Find where the given text appears and provide that cell's center as [X, Y] coordinate. 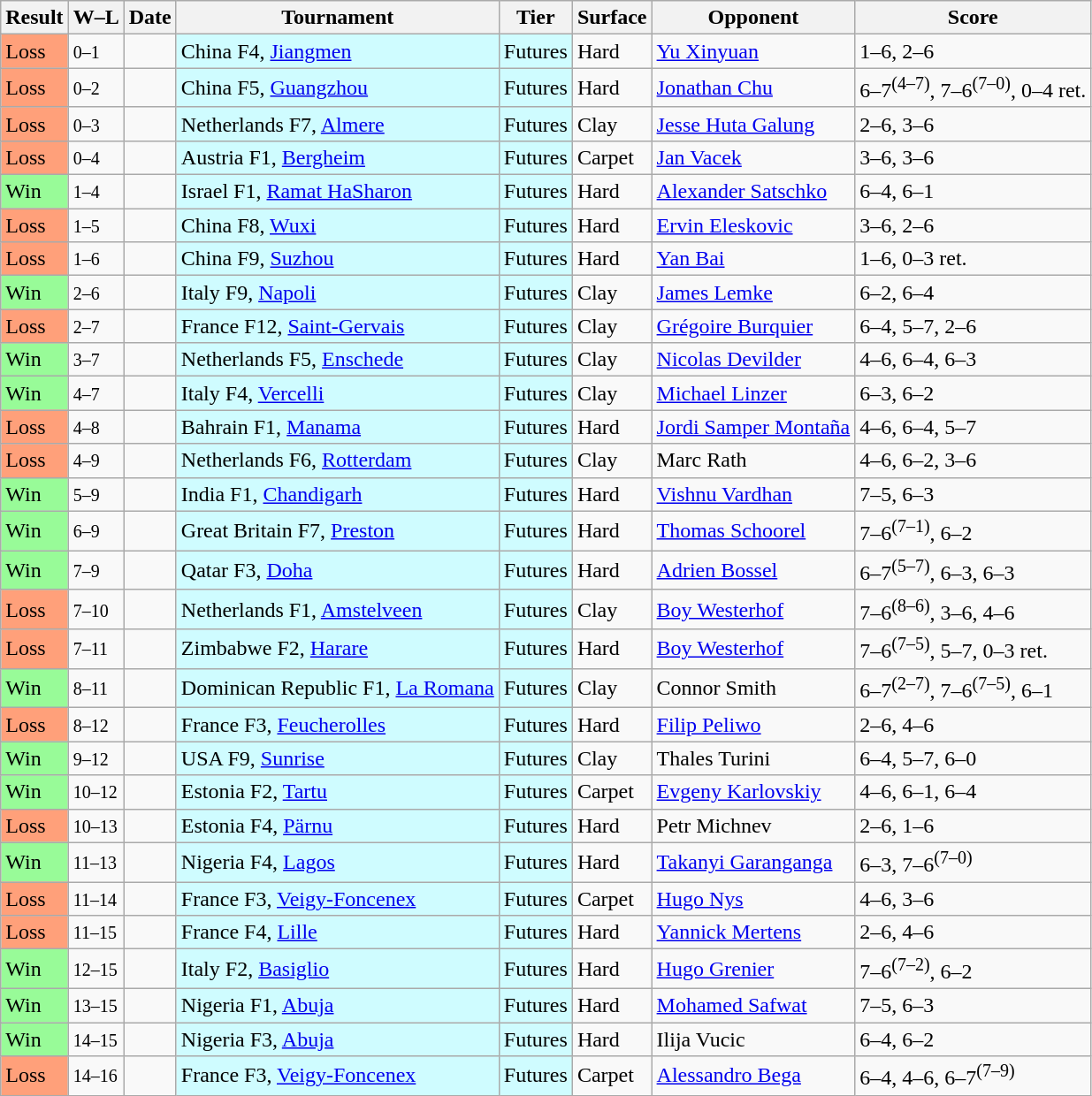
11–15 [95, 932]
Nigeria F3, Abuja [338, 1039]
1–4 [95, 192]
3–6, 2–6 [973, 225]
Bahrain F1, Manama [338, 427]
6–4, 6–1 [973, 192]
Jesse Huta Galung [753, 124]
4–6, 6–2, 3–6 [973, 460]
3–6, 3–6 [973, 157]
6–7(2–7), 7–6(7–5), 6–1 [973, 688]
2–6 [95, 293]
7–6(7–2), 6–2 [973, 969]
2–7 [95, 326]
China F4, Jiangmen [338, 51]
7–10 [95, 610]
Hugo Nys [753, 899]
7–6(8–6), 3–6, 4–6 [973, 610]
1–6, 2–6 [973, 51]
7–11 [95, 649]
Score [973, 18]
6–9 [95, 530]
6–7(5–7), 6–3, 6–3 [973, 571]
6–4, 5–7, 6–0 [973, 758]
11–13 [95, 863]
11–14 [95, 899]
Nigeria F1, Abuja [338, 1005]
Italy F4, Vercelli [338, 393]
13–15 [95, 1005]
7–6(7–1), 6–2 [973, 530]
Alessandro Bega [753, 1077]
Israel F1, Ramat HaSharon [338, 192]
6–4, 4–6, 6–7(7–9) [973, 1077]
Date [150, 18]
4–7 [95, 393]
6–3, 6–2 [973, 393]
France F12, Saint-Gervais [338, 326]
Mohamed Safwat [753, 1005]
W–L [95, 18]
Alexander Satschko [753, 192]
Adrien Bossel [753, 571]
9–12 [95, 758]
Yannick Mertens [753, 932]
4–6, 6–4, 5–7 [973, 427]
Evgeny Karlovskiy [753, 792]
Nigeria F4, Lagos [338, 863]
Nicolas Devilder [753, 360]
Estonia F4, Pärnu [338, 826]
1–6, 0–3 ret. [973, 259]
10–12 [95, 792]
Thomas Schoorel [753, 530]
Takanyi Garanganga [753, 863]
Netherlands F5, Enschede [338, 360]
India F1, Chandigarh [338, 494]
6–3, 7–6(7–0) [973, 863]
4–6, 3–6 [973, 899]
Italy F9, Napoli [338, 293]
6–4, 6–2 [973, 1039]
1–5 [95, 225]
Estonia F2, Tartu [338, 792]
James Lemke [753, 293]
Jordi Samper Montaña [753, 427]
Italy F2, Basiglio [338, 969]
14–16 [95, 1077]
8–12 [95, 725]
Netherlands F1, Amstelveen [338, 610]
0–3 [95, 124]
4–6, 6–1, 6–4 [973, 792]
2–6, 1–6 [973, 826]
6–7(4–7), 7–6(7–0), 0–4 ret. [973, 88]
Netherlands F7, Almere [338, 124]
12–15 [95, 969]
Tournament [338, 18]
1–6 [95, 259]
7–6(7–5), 5–7, 0–3 ret. [973, 649]
Petr Michnev [753, 826]
Netherlands F6, Rotterdam [338, 460]
China F5, Guangzhou [338, 88]
Qatar F3, Doha [338, 571]
Marc Rath [753, 460]
7–9 [95, 571]
China F9, Suzhou [338, 259]
Ervin Eleskovic [753, 225]
4–6, 6–4, 6–3 [973, 360]
Opponent [753, 18]
Vishnu Vardhan [753, 494]
Result [34, 18]
4–8 [95, 427]
Yan Bai [753, 259]
France F3, Feucherolles [338, 725]
Dominican Republic F1, La Romana [338, 688]
6–4, 5–7, 2–6 [973, 326]
Yu Xinyuan [753, 51]
Thales Turini [753, 758]
USA F9, Sunrise [338, 758]
Great Britain F7, Preston [338, 530]
Filip Peliwo [753, 725]
China F8, Wuxi [338, 225]
Surface [612, 18]
6–2, 6–4 [973, 293]
0–2 [95, 88]
Connor Smith [753, 688]
Michael Linzer [753, 393]
Tier [536, 18]
Austria F1, Bergheim [338, 157]
2–6, 3–6 [973, 124]
8–11 [95, 688]
Jan Vacek [753, 157]
0–4 [95, 157]
Zimbabwe F2, Harare [338, 649]
Grégoire Burquier [753, 326]
14–15 [95, 1039]
4–9 [95, 460]
France F4, Lille [338, 932]
Hugo Grenier [753, 969]
Jonathan Chu [753, 88]
0–1 [95, 51]
10–13 [95, 826]
5–9 [95, 494]
Ilija Vucic [753, 1039]
3–7 [95, 360]
